Search for the cell housing the specified text and yield its [X, Y] center coordinate. 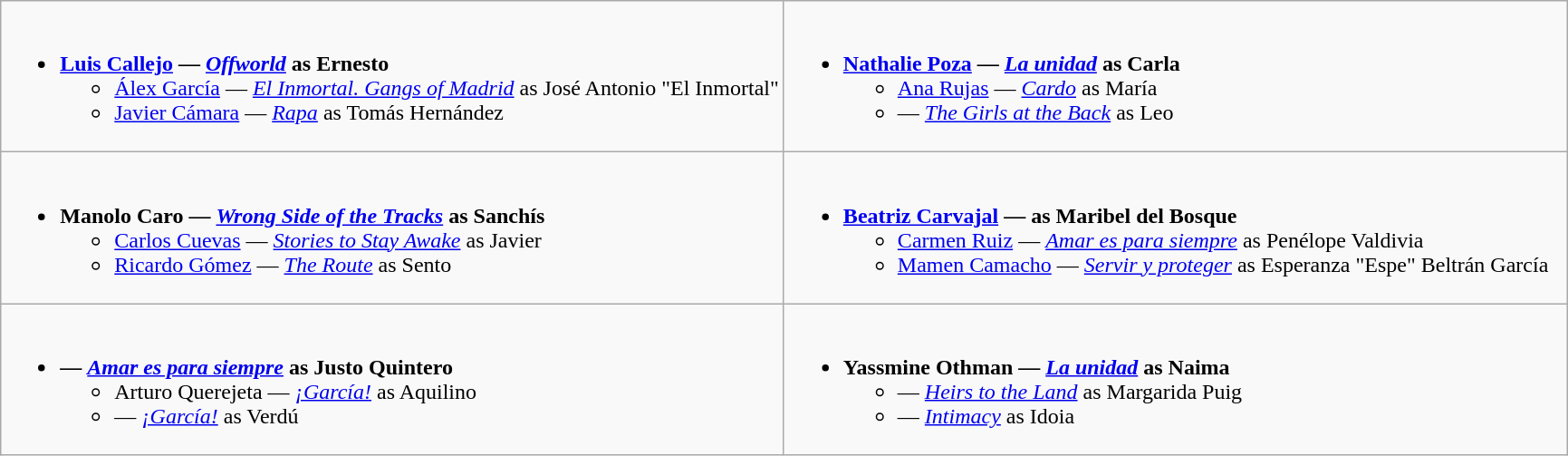
— Amar es para siempre as Justo QuinteroArturo Querejeta — ¡García! as Aquilino — ¡García! as Verdú [393, 379]
Luis Callejo — Offworld as ErnestoÁlex García — El Inmortal. Gangs of Madrid as José Antonio "El Inmortal"Javier Cámara — Rapa as Tomás Hernández [393, 76]
Yassmine Othman — La unidad as Naima — Heirs to the Land as Margarida Puig — Intimacy as Idoia [1176, 379]
Manolo Caro — Wrong Side of the Tracks as SanchísCarlos Cuevas — Stories to Stay Awake as JavierRicardo Gómez — The Route as Sento [393, 228]
Nathalie Poza — La unidad as CarlaAna Rujas — Cardo as María — The Girls at the Back as Leo [1176, 76]
